Output the (x, y) coordinate of the center of the cell containing the given text.  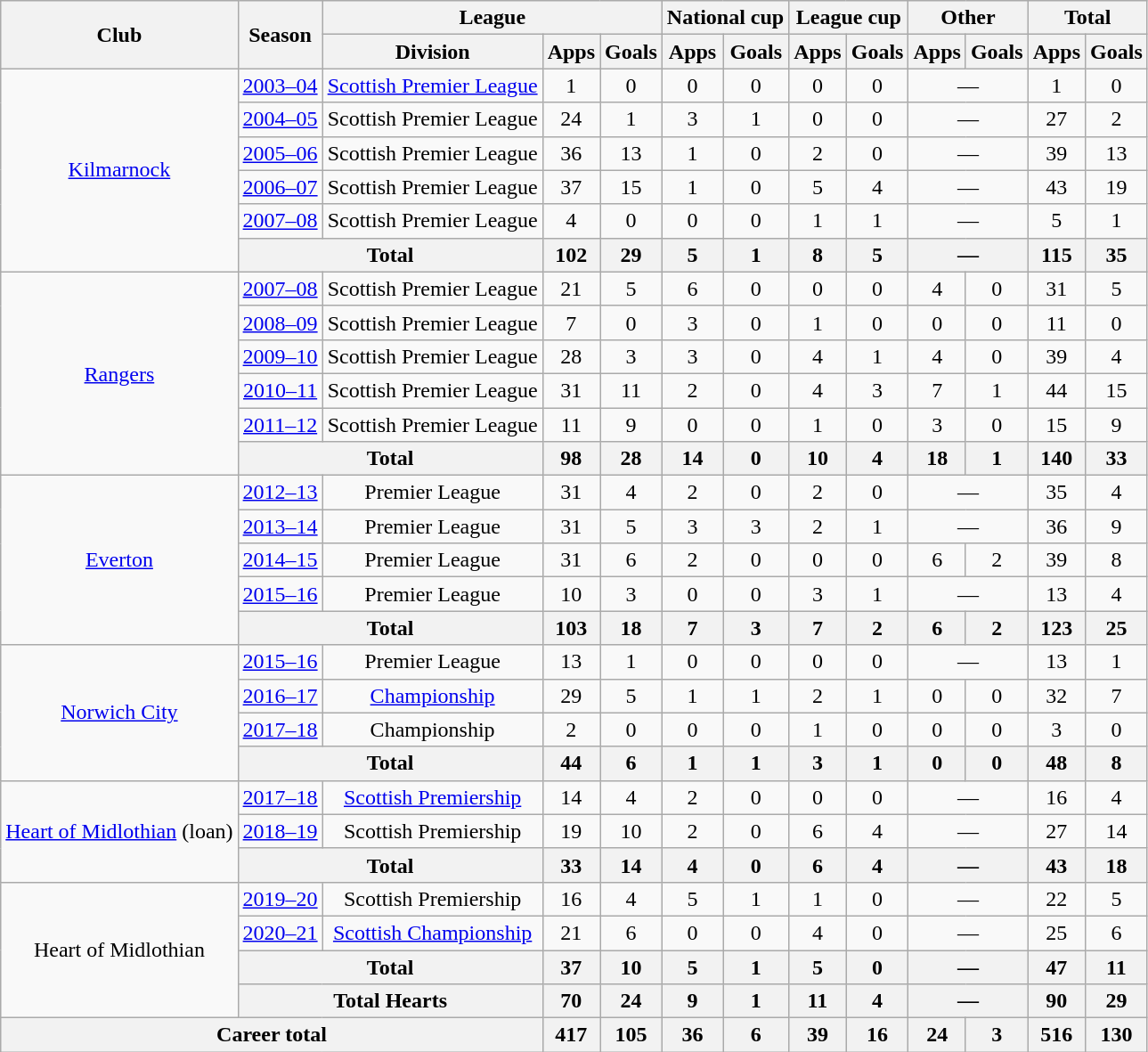
2011–12 (280, 425)
2014–15 (280, 560)
Season (280, 35)
League (492, 18)
130 (1117, 1035)
32 (1056, 696)
Career total (272, 1035)
Norwich City (119, 713)
Everton (119, 560)
2009–10 (280, 356)
Heart of Midlothian (loan) (119, 831)
Other (968, 18)
47 (1056, 966)
140 (1056, 459)
123 (1056, 628)
22 (1056, 899)
2010–11 (280, 390)
98 (571, 459)
48 (1056, 763)
Heart of Midlothian (119, 950)
Rangers (119, 373)
National cup (725, 18)
League cup (849, 18)
90 (1056, 1001)
2003–04 (280, 86)
105 (631, 1035)
2018–19 (280, 831)
103 (571, 628)
2006–07 (280, 187)
Scottish Championship (433, 933)
Division (433, 52)
2012–13 (280, 493)
102 (571, 255)
2016–17 (280, 696)
Total Hearts (390, 1001)
115 (1056, 255)
417 (571, 1035)
2004–05 (280, 119)
516 (1056, 1035)
2013–14 (280, 526)
70 (571, 1001)
Club (119, 35)
Kilmarnock (119, 170)
2005–06 (280, 153)
2020–21 (280, 933)
2008–09 (280, 322)
2019–20 (280, 899)
